Extract the (x, y) coordinate from the center of the cell holding the provided text.  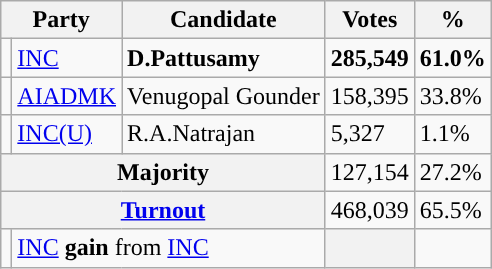
% (452, 20)
285,549 (370, 58)
5,327 (370, 134)
R.A.Natrajan (224, 134)
158,395 (370, 96)
Votes (370, 20)
Candidate (224, 20)
INC (67, 58)
D.Pattusamy (224, 58)
127,154 (370, 172)
AIADMK (67, 96)
INC(U) (67, 134)
Turnout (163, 210)
Venugopal Gounder (224, 96)
27.2% (452, 172)
468,039 (370, 210)
65.5% (452, 210)
33.8% (452, 96)
Party (62, 20)
61.0% (452, 58)
INC gain from INC (168, 248)
1.1% (452, 134)
Majority (163, 172)
